Output the [x, y] coordinate of the center of the cell containing the given text.  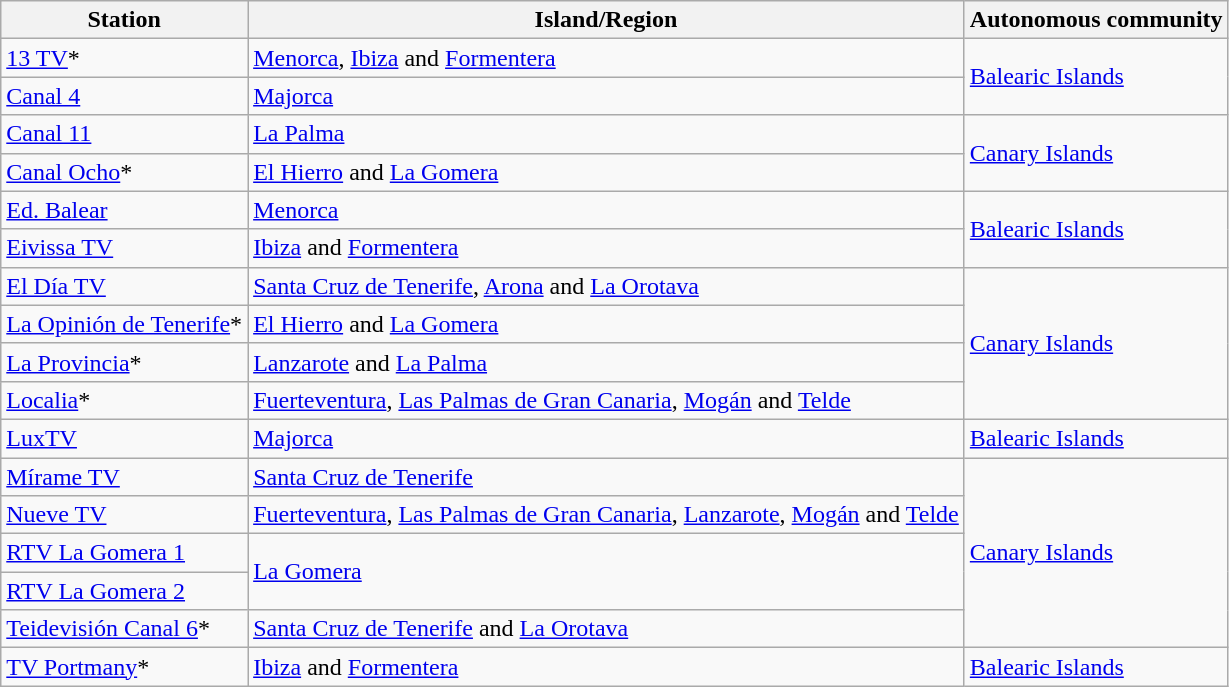
Lanzarote and La Palma [606, 362]
Santa Cruz de Tenerife, Arona and La Orotava [606, 286]
Ed. Balear [124, 210]
Nueve TV [124, 515]
Mírame TV [124, 477]
13 TV* [124, 58]
La Provincia* [124, 362]
Fuerteventura, Las Palmas de Gran Canaria, Lanzarote, Mogán and Telde [606, 515]
Autonomous community [1096, 20]
Canal Ocho* [124, 172]
Eivissa TV [124, 248]
Localia* [124, 400]
Fuerteventura, Las Palmas de Gran Canaria, Mogán and Telde [606, 400]
TV Portmany* [124, 667]
Menorca [606, 210]
LuxTV [124, 438]
RTV La Gomera 1 [124, 553]
RTV La Gomera 2 [124, 591]
Station [124, 20]
Island/Region [606, 20]
Canal 4 [124, 96]
Santa Cruz de Tenerife [606, 477]
La Gomera [606, 572]
Teidevisión Canal 6* [124, 629]
Menorca, Ibiza and Formentera [606, 58]
La Palma [606, 134]
El Día TV [124, 286]
Canal 11 [124, 134]
La Opinión de Tenerife* [124, 324]
Santa Cruz de Tenerife and La Orotava [606, 629]
